Search for the cell housing the specified text and yield its (x, y) center coordinate. 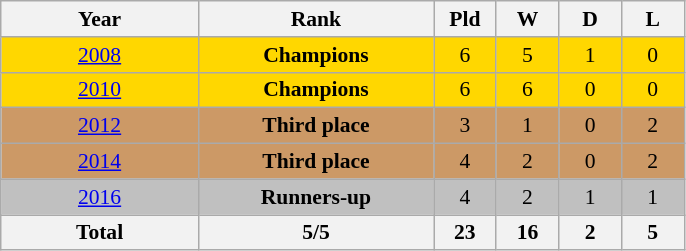
L (652, 19)
16 (528, 233)
2014 (100, 162)
Year (100, 19)
2010 (100, 90)
23 (466, 233)
D (590, 19)
5/5 (316, 233)
Pld (466, 19)
W (528, 19)
3 (466, 126)
Total (100, 233)
2012 (100, 126)
2008 (100, 55)
2016 (100, 197)
Runners-up (316, 197)
Rank (316, 19)
